For the text-containing cell, return its midpoint in (X, Y) coordinate format. 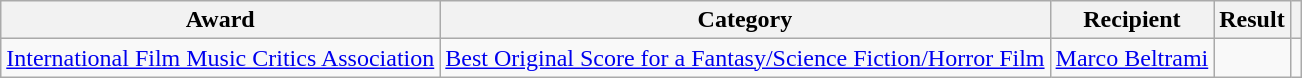
Recipient (1132, 20)
Marco Beltrami (1132, 58)
International Film Music Critics Association (220, 58)
Result (1252, 20)
Best Original Score for a Fantasy/Science Fiction/Horror Film (745, 58)
Award (220, 20)
Category (745, 20)
